Detect which cell encompasses the target text, then output its [X, Y] center coordinate. 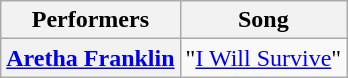
Aretha Franklin [90, 58]
Song [264, 20]
Performers [90, 20]
"I Will Survive" [264, 58]
